Determine the (x, y) coordinate at the center of the cell enclosing the given text.  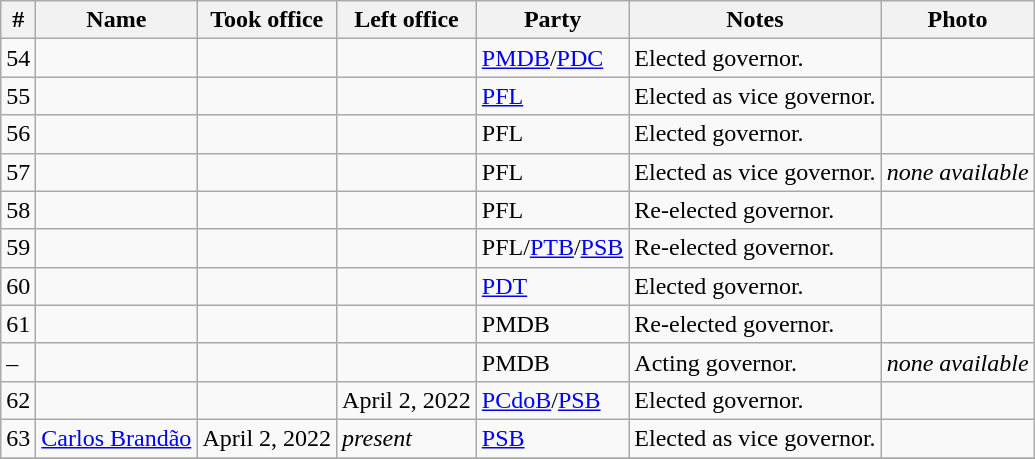
54 (18, 58)
# (18, 20)
60 (18, 286)
63 (18, 438)
PFL/PTB/PSB (552, 248)
58 (18, 210)
Left office (407, 20)
Acting governor. (755, 362)
55 (18, 96)
Name (116, 20)
Photo (958, 20)
61 (18, 324)
– (18, 362)
Party (552, 20)
PCdoB/PSB (552, 400)
57 (18, 172)
PSB (552, 438)
56 (18, 134)
Notes (755, 20)
Carlos Brandão (116, 438)
62 (18, 400)
PDT (552, 286)
PMDB/PDC (552, 58)
59 (18, 248)
present (407, 438)
Took office (267, 20)
